From the cell containing the given text, extract its center point as (x, y) coordinate. 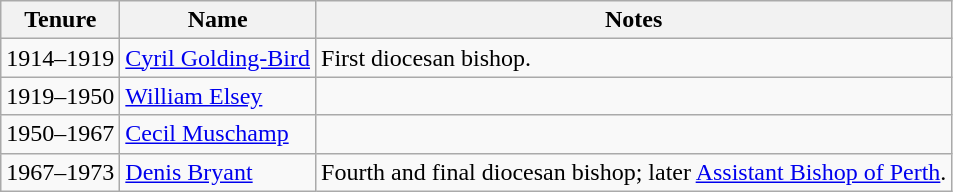
Tenure (60, 20)
1967–1973 (60, 172)
1950–1967 (60, 134)
Notes (634, 20)
William Elsey (218, 96)
Denis Bryant (218, 172)
Name (218, 20)
1914–1919 (60, 58)
Cecil Muschamp (218, 134)
1919–1950 (60, 96)
Fourth and final diocesan bishop; later Assistant Bishop of Perth. (634, 172)
First diocesan bishop. (634, 58)
Cyril Golding-Bird (218, 58)
